Determine the (x, y) coordinate at the center of the cell enclosing the given text.  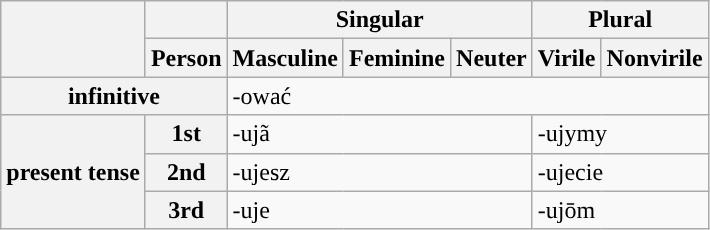
-ujã (380, 134)
present tense (74, 172)
Neuter (492, 58)
-ujecie (620, 172)
3rd (186, 210)
-uje (380, 210)
-ujymy (620, 134)
Feminine (396, 58)
-ujesz (380, 172)
Singular (380, 20)
Person (186, 58)
-ujōm (620, 210)
Masculine (285, 58)
Nonvirile (654, 58)
-ować (468, 96)
1st (186, 134)
2nd (186, 172)
Plural (620, 20)
Virile (566, 58)
infinitive (114, 96)
